Pinpoint the cell where the given text exists, returning its (X, Y) midpoint coordinate. 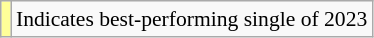
Indicates best-performing single of 2023 (192, 19)
